Extract the [x, y] coordinate from the center of the cell holding the provided text.  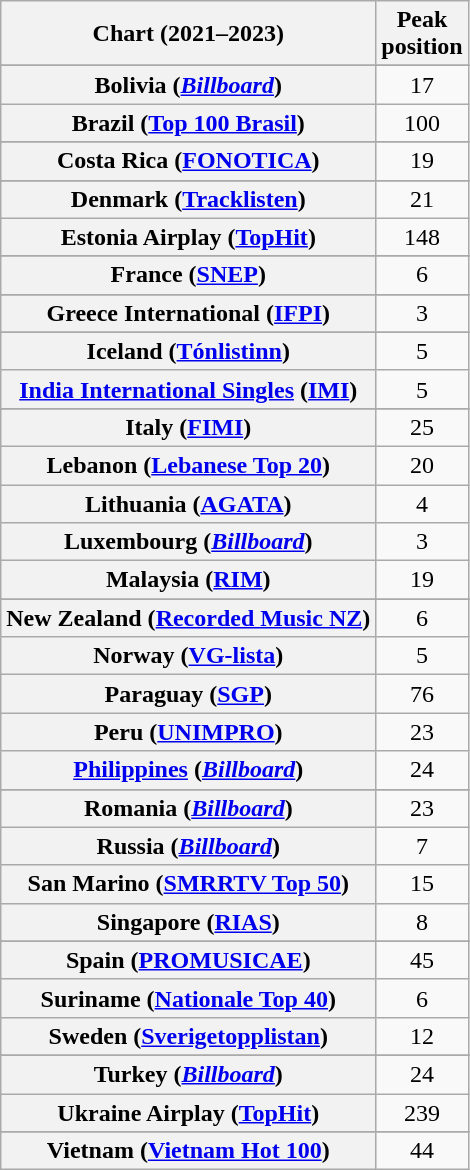
Iceland (Tónlistinn) [188, 351]
Denmark (Tracklisten) [188, 199]
76 [422, 694]
Paraguay (SGP) [188, 694]
Romania (Billboard) [188, 808]
Malaysia (RIM) [188, 580]
12 [422, 1036]
Costa Rica (FONOTICA) [188, 161]
Spain (PROMUSICAE) [188, 960]
Peakposition [422, 34]
Russia (Billboard) [188, 846]
Sweden (Sverigetopplistan) [188, 1036]
Singapore (RIAS) [188, 922]
8 [422, 922]
45 [422, 960]
Turkey (Billboard) [188, 1074]
7 [422, 846]
Bolivia (Billboard) [188, 85]
Vietnam (Vietnam Hot 100) [188, 1151]
Chart (2021–2023) [188, 34]
239 [422, 1113]
20 [422, 465]
San Marino (SMRRTV Top 50) [188, 884]
Estonia Airplay (TopHit) [188, 237]
Luxembourg (Billboard) [188, 542]
15 [422, 884]
Lithuania (AGATA) [188, 503]
17 [422, 85]
25 [422, 427]
India International Singles (IMI) [188, 389]
Italy (FIMI) [188, 427]
21 [422, 199]
Suriname (Nationale Top 40) [188, 998]
Lebanon (Lebanese Top 20) [188, 465]
4 [422, 503]
148 [422, 237]
France (SNEP) [188, 275]
Norway (VG-lista) [188, 656]
New Zealand (Recorded Music NZ) [188, 618]
Greece International (IFPI) [188, 313]
Brazil (Top 100 Brasil) [188, 123]
Philippines (Billboard) [188, 770]
Peru (UNIMPRO) [188, 732]
44 [422, 1151]
Ukraine Airplay (TopHit) [188, 1113]
100 [422, 123]
